From the cell containing the given text, extract its center point as (x, y) coordinate. 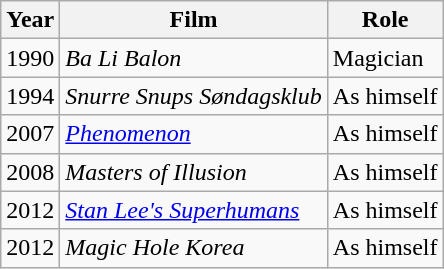
1994 (30, 96)
Ba Li Balon (194, 58)
Film (194, 20)
Magic Hole Korea (194, 248)
2008 (30, 172)
1990 (30, 58)
Masters of Illusion (194, 172)
Year (30, 20)
2007 (30, 134)
Phenomenon (194, 134)
Snurre Snups Søndagsklub (194, 96)
Role (385, 20)
Magician (385, 58)
Stan Lee's Superhumans (194, 210)
